Provide the (X, Y) coordinate of the cell's center where the given text is located.  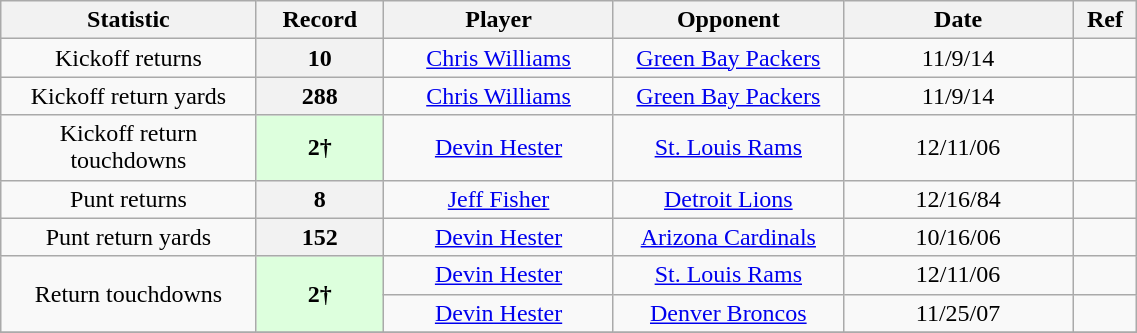
10 (320, 58)
288 (320, 96)
Return touchdowns (128, 294)
Jeff Fisher (499, 199)
11/25/07 (958, 313)
Opponent (728, 20)
Punt returns (128, 199)
Record (320, 20)
Arizona Cardinals (728, 237)
10/16/06 (958, 237)
Punt return yards (128, 237)
Denver Broncos (728, 313)
Ref (1105, 20)
Detroit Lions (728, 199)
Statistic (128, 20)
152 (320, 237)
Kickoff returns (128, 58)
Kickoff return touchdowns (128, 148)
Date (958, 20)
Player (499, 20)
12/16/84 (958, 199)
Kickoff return yards (128, 96)
8 (320, 199)
